Scan for the cell matching the given text and deliver its (X, Y) coordinate at center. 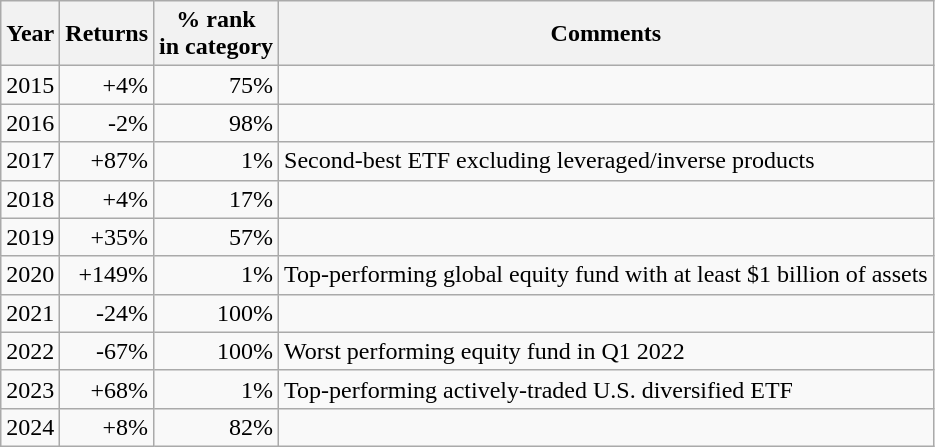
82% (216, 427)
Top-performing actively-traded U.S. diversified ETF (606, 389)
2023 (30, 389)
+35% (107, 237)
Second-best ETF excluding leveraged/inverse products (606, 161)
2021 (30, 313)
Year (30, 34)
2019 (30, 237)
2017 (30, 161)
2016 (30, 123)
2020 (30, 275)
57% (216, 237)
17% (216, 199)
2015 (30, 85)
Top-performing global equity fund with at least $1 billion of assets (606, 275)
+149% (107, 275)
Worst performing equity fund in Q1 2022 (606, 351)
+8% (107, 427)
98% (216, 123)
-2% (107, 123)
2018 (30, 199)
2024 (30, 427)
+87% (107, 161)
-24% (107, 313)
+68% (107, 389)
2022 (30, 351)
Comments (606, 34)
75% (216, 85)
Returns (107, 34)
% rankin category (216, 34)
-67% (107, 351)
